Output the [X, Y] coordinate of the center of the cell containing the given text.  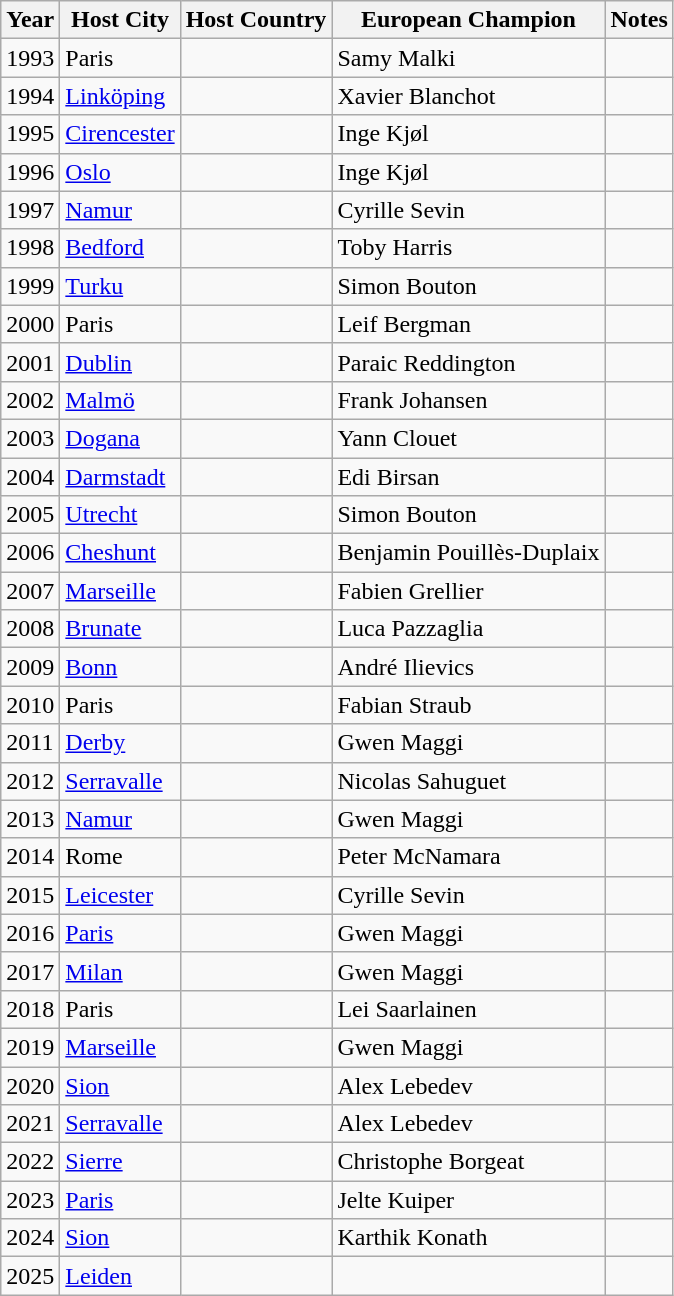
Paraic Reddington [468, 362]
2023 [30, 1200]
Derby [120, 743]
2024 [30, 1238]
Peter McNamara [468, 857]
2015 [30, 895]
1998 [30, 248]
Notes [639, 20]
Leiden [120, 1276]
2007 [30, 591]
2002 [30, 400]
Turku [120, 286]
Bonn [120, 667]
Milan [120, 971]
2020 [30, 1085]
Cirencester [120, 134]
2006 [30, 553]
Christophe Borgeat [468, 1162]
Host City [120, 20]
1994 [30, 96]
European Champion [468, 20]
Oslo [120, 172]
1996 [30, 172]
Yann Clouet [468, 438]
2014 [30, 857]
Leif Bergman [468, 324]
2005 [30, 515]
Karthik Konath [468, 1238]
2018 [30, 1009]
Dublin [120, 362]
1993 [30, 58]
Lei Saarlainen [468, 1009]
Sierre [120, 1162]
Year [30, 20]
2000 [30, 324]
2004 [30, 477]
2019 [30, 1047]
Luca Pazzaglia [468, 629]
Malmö [120, 400]
Nicolas Sahuguet [468, 781]
2011 [30, 743]
Frank Johansen [468, 400]
2025 [30, 1276]
Fabian Straub [468, 705]
2008 [30, 629]
Dogana [120, 438]
Leicester [120, 895]
2013 [30, 819]
Jelte Kuiper [468, 1200]
1999 [30, 286]
2010 [30, 705]
2001 [30, 362]
Host Country [256, 20]
Brunate [120, 629]
2016 [30, 933]
2017 [30, 971]
Darmstadt [120, 477]
Xavier Blanchot [468, 96]
Benjamin Pouillès-Duplaix [468, 553]
Toby Harris [468, 248]
2009 [30, 667]
2022 [30, 1162]
André Ilievics [468, 667]
Samy Malki [468, 58]
2003 [30, 438]
Linköping [120, 96]
Cheshunt [120, 553]
Utrecht [120, 515]
2012 [30, 781]
Edi Birsan [468, 477]
1995 [30, 134]
2021 [30, 1124]
Fabien Grellier [468, 591]
1997 [30, 210]
Rome [120, 857]
Bedford [120, 248]
